From the cell containing the given text, extract its center point as (X, Y) coordinate. 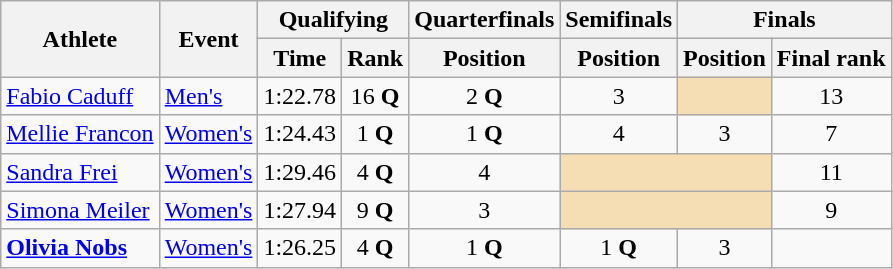
1:22.78 (300, 96)
Rank (376, 58)
1:27.94 (300, 210)
11 (831, 172)
Qualifying (334, 20)
1:29.46 (300, 172)
Men's (208, 96)
Mellie Francon (80, 134)
2 Q (484, 96)
16 Q (376, 96)
1:26.25 (300, 248)
Semifinals (619, 20)
Time (300, 58)
Event (208, 39)
Olivia Nobs (80, 248)
Simona Meiler (80, 210)
1:24.43 (300, 134)
13 (831, 96)
9 (831, 210)
Fabio Caduff (80, 96)
Sandra Frei (80, 172)
Finals (785, 20)
Quarterfinals (484, 20)
Athlete (80, 39)
9 Q (376, 210)
Final rank (831, 58)
7 (831, 134)
